Provide the (X, Y) coordinate of the cell's center where the given text is located.  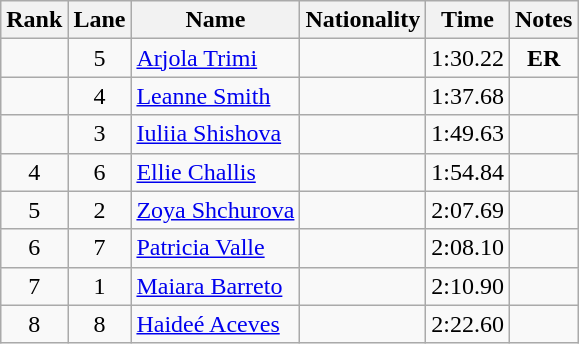
Leanne Smith (216, 96)
2:10.90 (468, 286)
1:49.63 (468, 134)
Patricia Valle (216, 248)
ER (543, 58)
Iuliia Shishova (216, 134)
1:37.68 (468, 96)
Lane (100, 20)
Nationality (363, 20)
2:07.69 (468, 210)
Notes (543, 20)
Zoya Shchurova (216, 210)
Arjola Trimi (216, 58)
3 (100, 134)
Maiara Barreto (216, 286)
Time (468, 20)
2 (100, 210)
Haideé Aceves (216, 324)
Name (216, 20)
Rank (34, 20)
Ellie Challis (216, 172)
2:22.60 (468, 324)
2:08.10 (468, 248)
1:30.22 (468, 58)
1:54.84 (468, 172)
1 (100, 286)
